Search for the cell housing the specified text and yield its [X, Y] center coordinate. 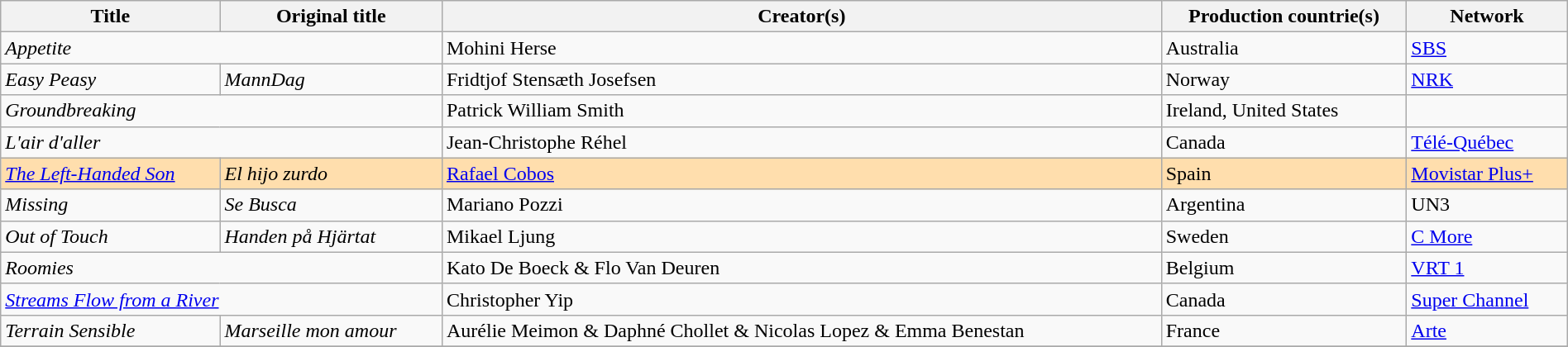
Out of Touch [111, 236]
Télé-Québec [1487, 142]
Appetite [222, 48]
Spain [1284, 173]
Arte [1487, 330]
Rafael Cobos [801, 173]
MannDag [331, 79]
Movistar Plus+ [1487, 173]
Argentina [1284, 205]
Missing [111, 205]
Mohini Herse [801, 48]
Roomies [222, 268]
Jean-Christophe Réhel [801, 142]
Title [111, 17]
Terrain Sensible [111, 330]
Network [1487, 17]
L'air d'aller [222, 142]
UN3 [1487, 205]
Kato De Boeck & Flo Van Deuren [801, 268]
Christopher Yip [801, 299]
SBS [1487, 48]
Streams Flow from a River [222, 299]
VRT 1 [1487, 268]
Marseille mon amour [331, 330]
Original title [331, 17]
Easy Peasy [111, 79]
Australia [1284, 48]
Norway [1284, 79]
NRK [1487, 79]
Fridtjof Stensæth Josefsen [801, 79]
Mariano Pozzi [801, 205]
Belgium [1284, 268]
Sweden [1284, 236]
Super Channel [1487, 299]
Production countrie(s) [1284, 17]
France [1284, 330]
Groundbreaking [222, 111]
El hijo zurdo [331, 173]
Aurélie Meimon & Daphné Chollet & Nicolas Lopez & Emma Benestan [801, 330]
Handen på Hjärtat [331, 236]
Se Busca [331, 205]
C More [1487, 236]
Patrick William Smith [801, 111]
Ireland, United States [1284, 111]
The Left-Handed Son [111, 173]
Creator(s) [801, 17]
Mikael Ljung [801, 236]
